Output the (X, Y) coordinate of the center of the cell containing the given text.  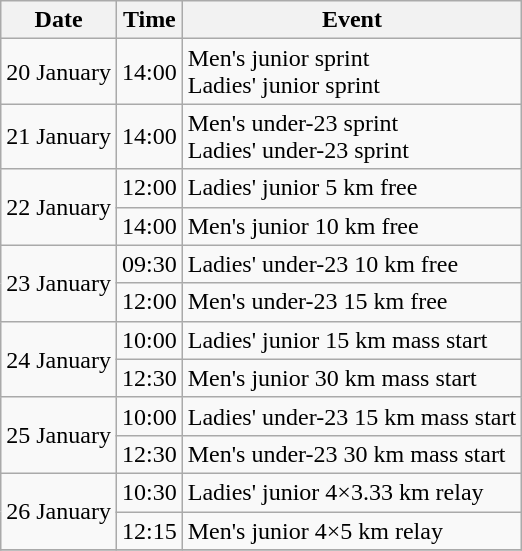
Men's under-23 sprintLadies' under-23 sprint (352, 136)
24 January (59, 359)
Event (352, 20)
10:30 (149, 492)
Men's under-23 30 km mass start (352, 454)
Ladies' junior 5 km free (352, 188)
20 January (59, 72)
09:30 (149, 264)
Time (149, 20)
Men's junior 30 km mass start (352, 378)
23 January (59, 283)
26 January (59, 511)
Ladies' junior 4×3.33 km relay (352, 492)
Ladies' under-23 10 km free (352, 264)
Men's junior 10 km free (352, 226)
25 January (59, 435)
Men's under-23 15 km free (352, 302)
Ladies' under-23 15 km mass start (352, 416)
Ladies' junior 15 km mass start (352, 340)
21 January (59, 136)
Date (59, 20)
Men's junior sprintLadies' junior sprint (352, 72)
22 January (59, 207)
Men's junior 4×5 km relay (352, 531)
12:15 (149, 531)
